Search for the cell housing the specified text and yield its (X, Y) center coordinate. 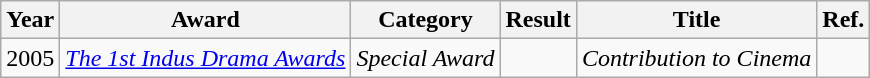
2005 (30, 58)
Title (696, 20)
Year (30, 20)
Result (538, 20)
Contribution to Cinema (696, 58)
Ref. (844, 20)
Award (206, 20)
Category (426, 20)
Special Award (426, 58)
The 1st Indus Drama Awards (206, 58)
